For the text-containing cell, return its midpoint in (X, Y) coordinate format. 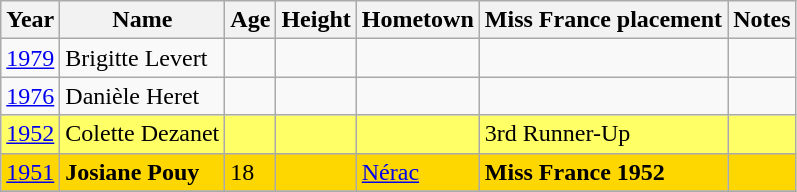
Colette Dezanet (142, 134)
1979 (30, 58)
18 (250, 172)
Name (142, 20)
Notes (762, 20)
Josiane Pouy (142, 172)
Miss France 1952 (603, 172)
Age (250, 20)
Danièle Heret (142, 96)
Miss France placement (603, 20)
Nérac (418, 172)
1976 (30, 96)
3rd Runner-Up (603, 134)
Brigitte Levert (142, 58)
Year (30, 20)
1951 (30, 172)
Hometown (418, 20)
Height (316, 20)
1952 (30, 134)
